Locate the cell with the specified text and output its [X, Y] center coordinate. 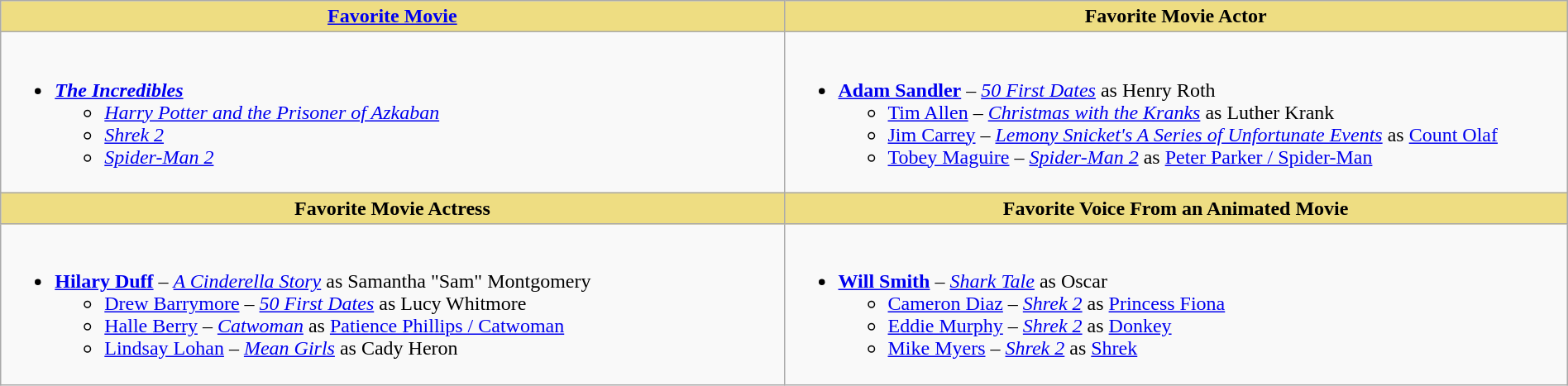
Favorite Movie [392, 17]
Will Smith – Shark Tale as OscarCameron Diaz – Shrek 2 as Princess FionaEddie Murphy – Shrek 2 as DonkeyMike Myers – Shrek 2 as Shrek [1176, 304]
Favorite Movie Actress [392, 208]
Favorite Movie Actor [1176, 17]
The IncrediblesHarry Potter and the Prisoner of AzkabanShrek 2Spider-Man 2 [392, 112]
Favorite Voice From an Animated Movie [1176, 208]
